Provide the (X, Y) coordinate of the cell's center where the given text is located.  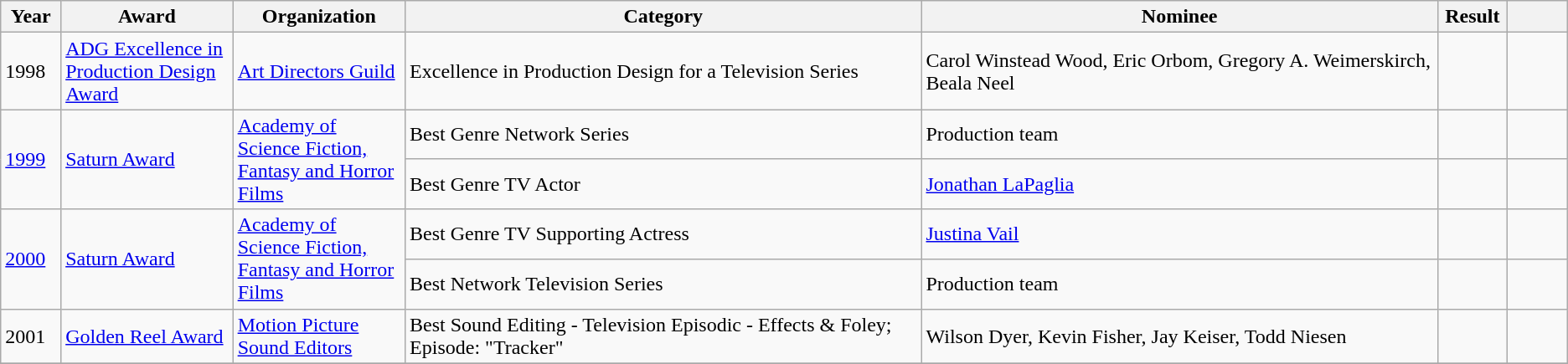
2001 (31, 336)
2000 (31, 259)
Wilson Dyer, Kevin Fisher, Jay Keiser, Todd Niesen (1179, 336)
Art Directors Guild (318, 71)
Organization (318, 17)
1999 (31, 159)
Category (663, 17)
Best Genre TV Supporting Actress (663, 234)
Best Genre Network Series (663, 135)
1998 (31, 71)
Year (31, 17)
Best Network Television Series (663, 284)
Result (1473, 17)
Nominee (1179, 17)
Award (147, 17)
Motion Picture Sound Editors (318, 336)
Justina Vail (1179, 234)
Golden Reel Award (147, 336)
Excellence in Production Design for a Television Series (663, 71)
ADG Excellence in Production Design Award (147, 71)
Best Genre TV Actor (663, 184)
Jonathan LaPaglia (1179, 184)
Carol Winstead Wood, Eric Orbom, Gregory A. Weimerskirch, Beala Neel (1179, 71)
Best Sound Editing - Television Episodic - Effects & Foley; Episode: "Tracker" (663, 336)
